Identify which cell holds the provided text, then report its [X, Y] central coordinate. 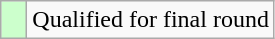
Qualified for final round [151, 20]
